Output the [X, Y] coordinate of the center of the cell containing the given text.  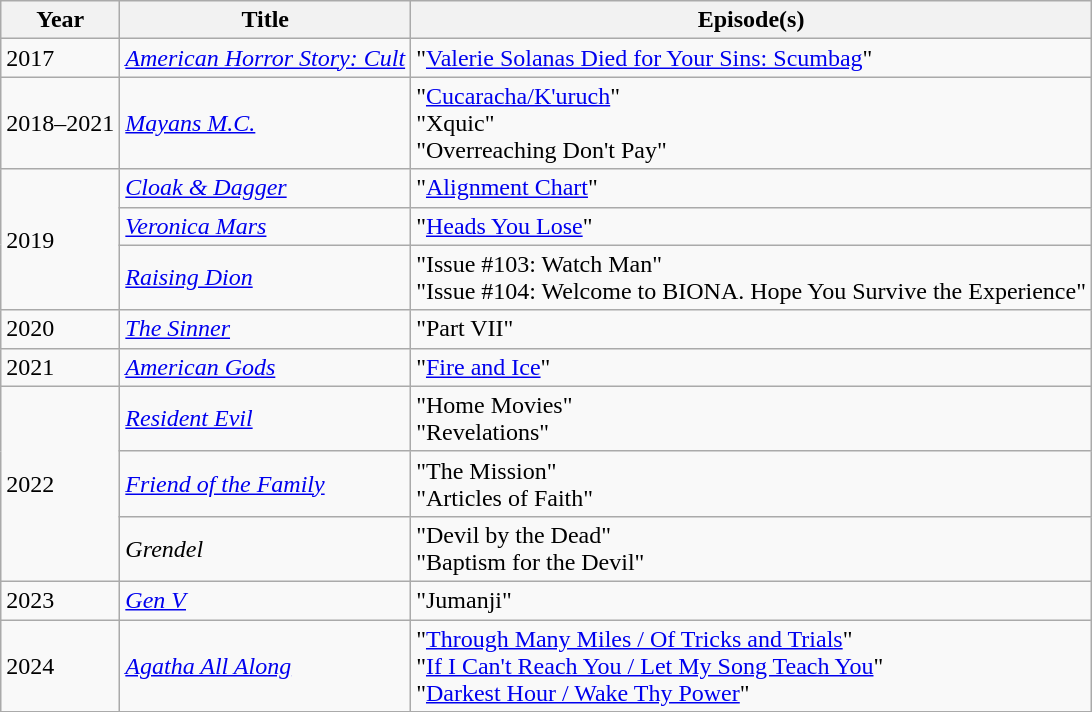
2019 [60, 240]
2023 [60, 600]
2020 [60, 329]
The Sinner [266, 329]
"The Mission""Articles of Faith" [752, 484]
2024 [60, 666]
"Fire and Ice" [752, 367]
Resident Evil [266, 418]
"Home Movies""Revelations" [752, 418]
Year [60, 20]
Friend of the Family [266, 484]
2022 [60, 484]
"Alignment Chart" [752, 188]
"Part VII" [752, 329]
"Jumanji" [752, 600]
Agatha All Along [266, 666]
Veronica Mars [266, 226]
"Devil by the Dead""Baptism for the Devil" [752, 548]
American Gods [266, 367]
"Cucaracha/K'uruch""Xquic""Overreaching Don't Pay" [752, 123]
Cloak & Dagger [266, 188]
2021 [60, 367]
Mayans M.C. [266, 123]
"Issue #103: Watch Man""Issue #104: Welcome to BIONA. Hope You Survive the Experience" [752, 278]
"Heads You Lose" [752, 226]
Title [266, 20]
Gen V [266, 600]
"Valerie Solanas Died for Your Sins: Scumbag" [752, 58]
Raising Dion [266, 278]
Episode(s) [752, 20]
"Through Many Miles / Of Tricks and Trials""If I Can't Reach You / Let My Song Teach You""Darkest Hour / Wake Thy Power" [752, 666]
2017 [60, 58]
American Horror Story: Cult [266, 58]
Grendel [266, 548]
2018–2021 [60, 123]
